Locate the cell with the specified text and output its (X, Y) center coordinate. 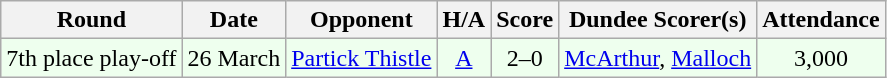
7th place play-off (92, 58)
Date (234, 20)
2–0 (525, 58)
3,000 (821, 58)
26 March (234, 58)
Score (525, 20)
A (464, 58)
Round (92, 20)
Attendance (821, 20)
Partick Thistle (362, 58)
Opponent (362, 20)
Dundee Scorer(s) (658, 20)
McArthur, Malloch (658, 58)
H/A (464, 20)
